Capture the cell that displays the provided text and extract its (x, y) central coordinate. 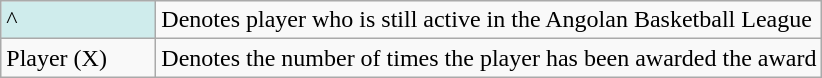
Denotes player who is still active in the Angolan Basketball League (489, 20)
Player (X) (78, 58)
Denotes the number of times the player has been awarded the award (489, 58)
^ (78, 20)
